Detect which cell encompasses the target text, then output its [x, y] center coordinate. 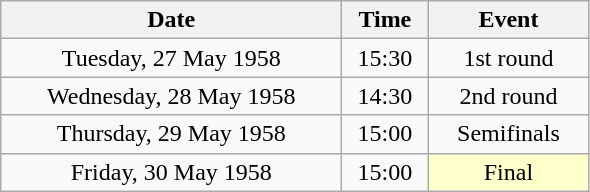
Semifinals [508, 134]
14:30 [385, 96]
Tuesday, 27 May 1958 [172, 58]
Date [172, 20]
15:30 [385, 58]
Thursday, 29 May 1958 [172, 134]
Event [508, 20]
1st round [508, 58]
Time [385, 20]
Friday, 30 May 1958 [172, 172]
Final [508, 172]
Wednesday, 28 May 1958 [172, 96]
2nd round [508, 96]
